Find where the given text appears and provide that cell's center as (X, Y) coordinate. 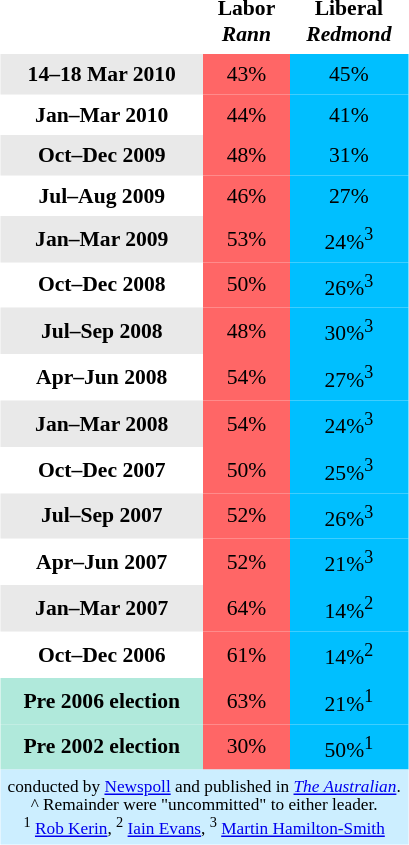
27% (348, 195)
Jan–Mar 2010 (102, 114)
Jan–Mar 2008 (102, 423)
21%1 (348, 701)
Pre 2006 election (102, 701)
21%3 (348, 562)
64% (246, 608)
Oct–Dec 2009 (102, 155)
53% (246, 239)
27%3 (348, 377)
Pre 2002 election (102, 747)
Jan–Mar 2009 (102, 239)
45% (348, 74)
30%3 (348, 331)
43% (246, 74)
44% (246, 114)
41% (348, 114)
Jul–Sep 2007 (102, 516)
Apr–Jun 2007 (102, 562)
46% (246, 195)
30% (246, 747)
Oct–Dec 2007 (102, 470)
Jul–Sep 2008 (102, 331)
31% (348, 155)
25%3 (348, 470)
Oct–Dec 2006 (102, 654)
Jan–Mar 2007 (102, 608)
14–18 Mar 2010 (102, 74)
Oct–Dec 2008 (102, 285)
Jul–Aug 2009 (102, 195)
50%1 (348, 747)
Apr–Jun 2008 (102, 377)
61% (246, 654)
63% (246, 701)
